For the text-containing cell, return its midpoint in (X, Y) coordinate format. 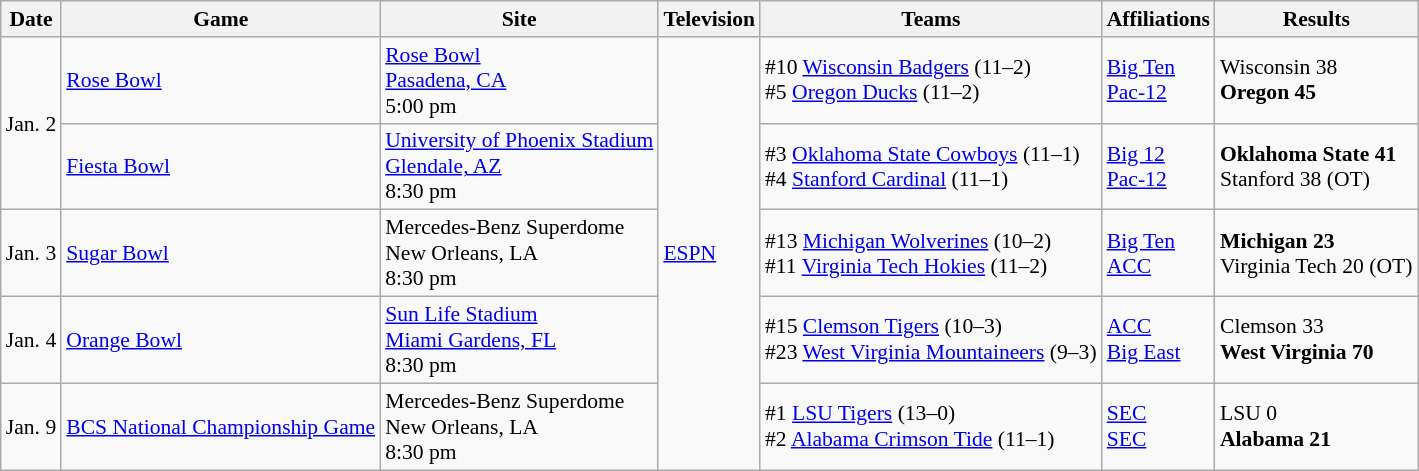
Site (519, 19)
Date (31, 19)
Michigan 23Virginia Tech 20 (OT) (1316, 254)
Sugar Bowl (220, 254)
#10 Wisconsin Badgers (11–2)#5 Oregon Ducks (11–2) (931, 80)
ESPN (709, 254)
#3 Oklahoma State Cowboys (11–1)#4 Stanford Cardinal (11–1) (931, 166)
BCS National Championship Game (220, 426)
Big TenPac-12 (1158, 80)
Big 12Pac-12 (1158, 166)
Big TenACC (1158, 254)
University of Phoenix StadiumGlendale, AZ8:30 pm (519, 166)
Oklahoma State 41Stanford 38 (OT) (1316, 166)
ACCBig East (1158, 340)
Jan. 4 (31, 340)
Jan. 2 (31, 124)
Wisconsin 38Oregon 45 (1316, 80)
Clemson 33West Virginia 70 (1316, 340)
Rose Bowl (220, 80)
#13 Michigan Wolverines (10–2)#11 Virginia Tech Hokies (11–2) (931, 254)
Sun Life StadiumMiami Gardens, FL8:30 pm (519, 340)
Jan. 9 (31, 426)
#1 LSU Tigers (13–0)#2 Alabama Crimson Tide (11–1) (931, 426)
Results (1316, 19)
Rose BowlPasadena, CA5:00 pm (519, 80)
Orange Bowl (220, 340)
Jan. 3 (31, 254)
Affiliations (1158, 19)
Television (709, 19)
Teams (931, 19)
Fiesta Bowl (220, 166)
LSU 0Alabama 21 (1316, 426)
Game (220, 19)
SECSEC (1158, 426)
#15 Clemson Tigers (10–3)#23 West Virginia Mountaineers (9–3) (931, 340)
